Identify which cell holds the provided text, then report its [X, Y] central coordinate. 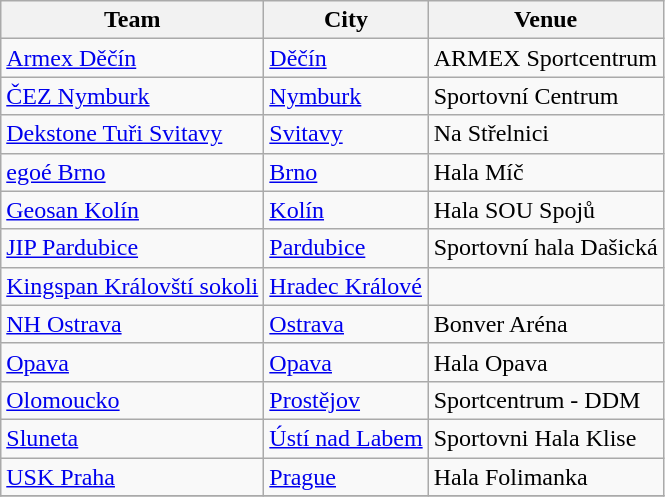
Děčín [346, 58]
Venue [546, 20]
Pardubice [346, 248]
Brno [346, 172]
Sportovní hala Dašická [546, 248]
USK Praha [132, 477]
Bonver Aréna [546, 324]
NH Ostrava [132, 324]
Svitavy [346, 134]
Nymburk [346, 96]
Kolín [346, 210]
Sluneta [132, 438]
Olomoucko [132, 400]
Geosan Kolín [132, 210]
Hala Opava [546, 362]
Hala Míč [546, 172]
Hala Folimanka [546, 477]
ČEZ Nymburk [132, 96]
Na Střelnici [546, 134]
Kingspan Královští sokoli [132, 286]
Sportovni Hala Klise [546, 438]
Sportovní Centrum [546, 96]
JIP Pardubice [132, 248]
Dekstone Tuři Svitavy [132, 134]
City [346, 20]
Prague [346, 477]
egoé Brno [132, 172]
Ústí nad Labem [346, 438]
Sportcentrum - DDM [546, 400]
Prostějov [346, 400]
ARMEX Sportcentrum [546, 58]
Hala SOU Spojů [546, 210]
Ostrava [346, 324]
Armex Děčín [132, 58]
Team [132, 20]
Hradec Králové [346, 286]
